For the text-containing cell, return its midpoint in (x, y) coordinate format. 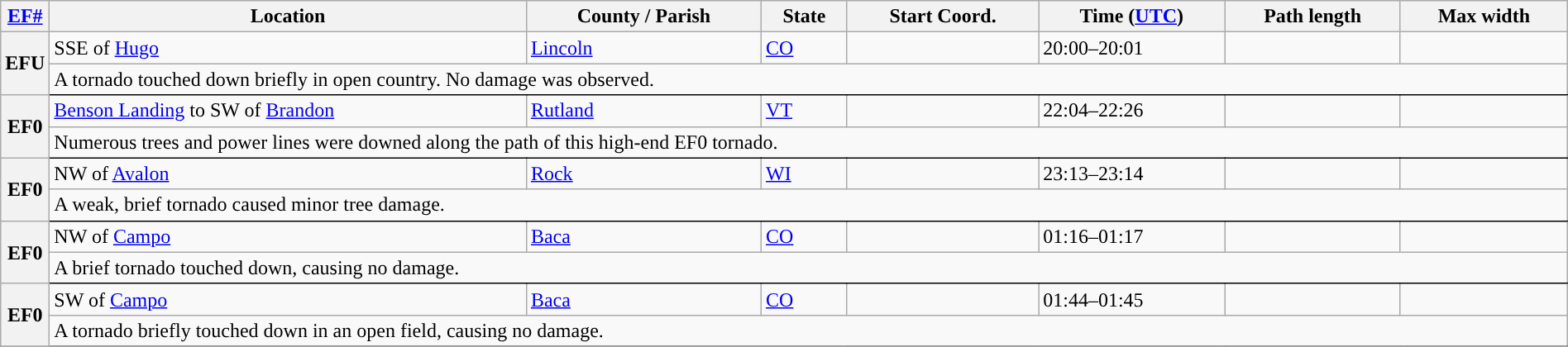
Lincoln (643, 48)
Path length (1313, 17)
EFU (25, 64)
A tornado briefly touched down in an open field, causing no damage. (809, 330)
SW of Campo (288, 299)
Benson Landing to SW of Brandon (288, 111)
SSE of Hugo (288, 48)
Numerous trees and power lines were downed along the path of this high-end EF0 tornado. (809, 142)
Time (UTC) (1131, 17)
23:13–23:14 (1131, 173)
01:16–01:17 (1131, 236)
County / Parish (643, 17)
A brief tornado touched down, causing no damage. (809, 268)
EF# (25, 17)
22:04–22:26 (1131, 111)
Rutland (643, 111)
NW of Avalon (288, 173)
State (805, 17)
Location (288, 17)
VT (805, 111)
01:44–01:45 (1131, 299)
Rock (643, 173)
20:00–20:01 (1131, 48)
WI (805, 173)
Max width (1484, 17)
A weak, brief tornado caused minor tree damage. (809, 205)
A tornado touched down briefly in open country. No damage was observed. (809, 79)
Start Coord. (943, 17)
NW of Campo (288, 236)
